For the text-containing cell, return its midpoint in [x, y] coordinate format. 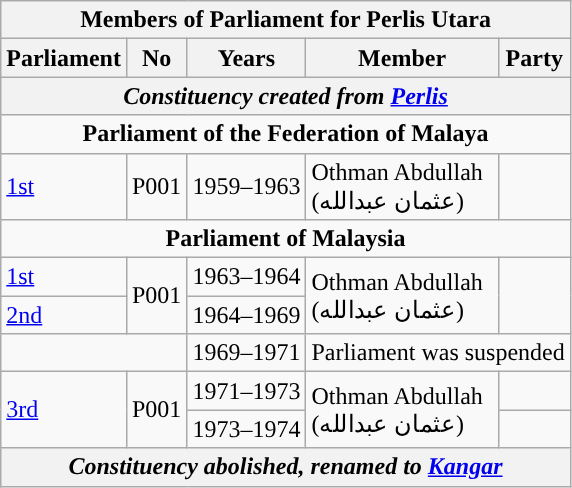
Party [534, 58]
1969–1971 [246, 353]
Parliament of the Federation of Malaya [286, 134]
1963–1964 [246, 277]
Parliament [64, 58]
Parliament was suspended [438, 353]
Constituency created from Perlis [286, 96]
1973–1974 [246, 429]
Members of Parliament for Perlis Utara [286, 20]
3rd [64, 410]
1971–1973 [246, 391]
Years [246, 58]
Constituency abolished, renamed to Kangar [286, 467]
Member [402, 58]
1959–1963 [246, 186]
No [156, 58]
2nd [64, 315]
1964–1969 [246, 315]
Parliament of Malaysia [286, 239]
